Find where the given text appears and provide that cell's center as [x, y] coordinate. 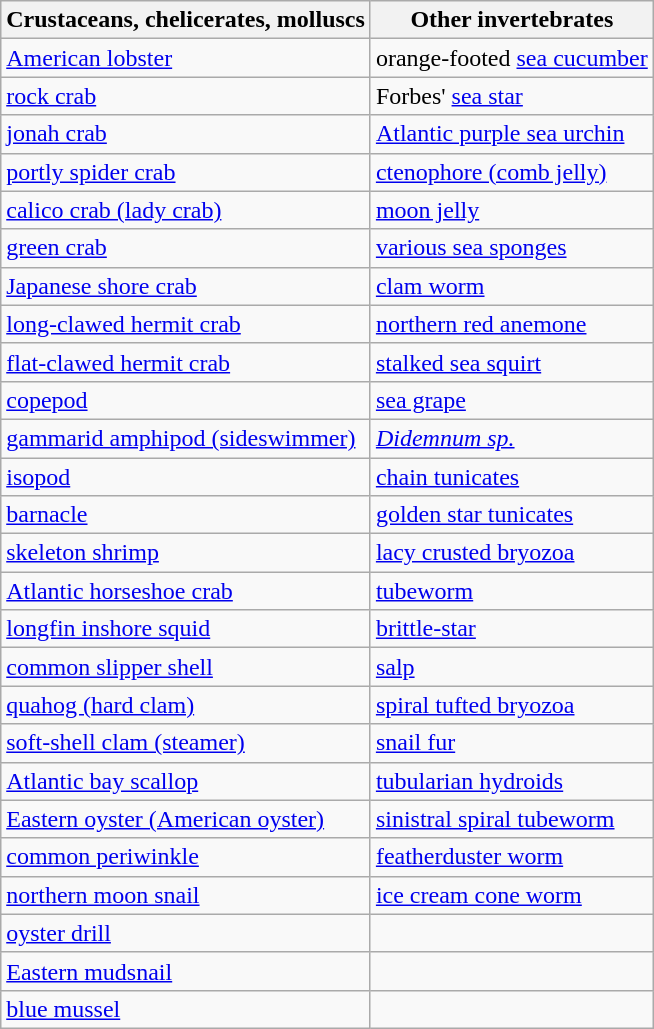
Other invertebrates [512, 20]
Atlantic purple sea urchin [512, 134]
rock crab [186, 96]
Forbes' sea star [512, 96]
stalked sea squirt [512, 362]
snail fur [512, 743]
blue mussel [186, 1009]
jonah crab [186, 134]
American lobster [186, 58]
longfin inshore squid [186, 629]
Eastern mudsnail [186, 971]
gammarid amphipod (sideswimmer) [186, 438]
portly spider crab [186, 172]
sinistral spiral tubeworm [512, 819]
sea grape [512, 400]
spiral tufted bryozoa [512, 705]
quahog (hard clam) [186, 705]
calico crab (lady crab) [186, 210]
chain tunicates [512, 477]
Japanese shore crab [186, 286]
Crustaceans, chelicerates, molluscs [186, 20]
ctenophore (comb jelly) [512, 172]
common periwinkle [186, 857]
various sea sponges [512, 248]
northern moon snail [186, 895]
golden star tunicates [512, 515]
isopod [186, 477]
soft-shell clam (steamer) [186, 743]
moon jelly [512, 210]
orange-footed sea cucumber [512, 58]
long-clawed hermit crab [186, 324]
clam worm [512, 286]
featherduster worm [512, 857]
Eastern oyster (American oyster) [186, 819]
brittle-star [512, 629]
barnacle [186, 515]
skeleton shrimp [186, 553]
tubularian hydroids [512, 781]
lacy crusted bryozoa [512, 553]
northern red anemone [512, 324]
green crab [186, 248]
Atlantic horseshoe crab [186, 591]
ice cream cone worm [512, 895]
common slipper shell [186, 667]
tubeworm [512, 591]
copepod [186, 400]
oyster drill [186, 933]
salp [512, 667]
flat-clawed hermit crab [186, 362]
Atlantic bay scallop [186, 781]
Didemnum sp. [512, 438]
